Extract the [X, Y] coordinate from the center of the cell holding the provided text.  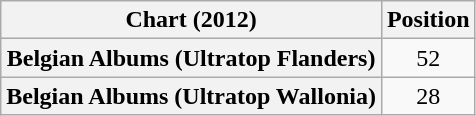
Position [428, 20]
Belgian Albums (Ultratop Flanders) [192, 58]
Belgian Albums (Ultratop Wallonia) [192, 96]
Chart (2012) [192, 20]
52 [428, 58]
28 [428, 96]
